Capture the cell that displays the provided text and extract its [x, y] central coordinate. 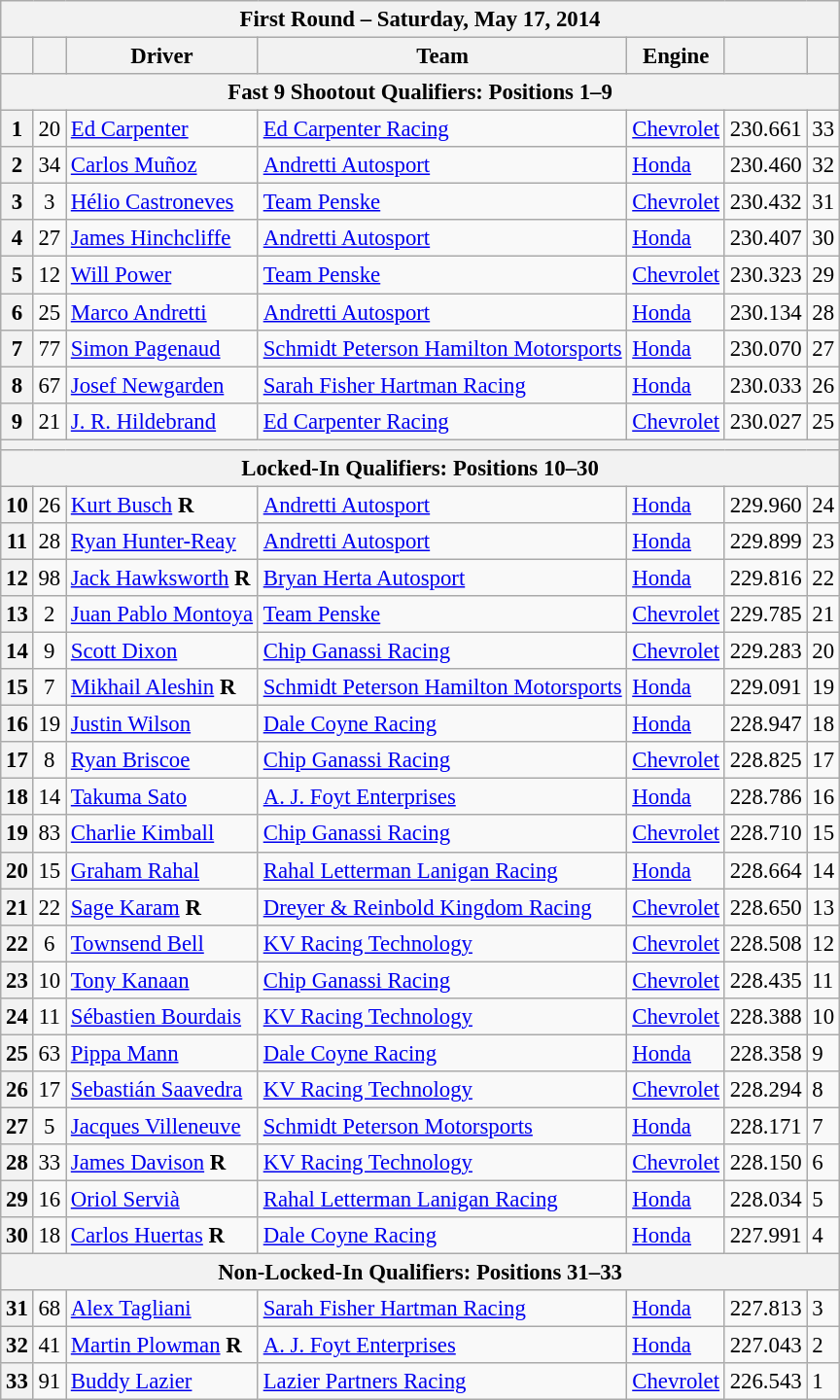
228.508 [766, 943]
230.070 [766, 348]
229.816 [766, 577]
Scott Dixon [162, 651]
Driver [162, 56]
67 [49, 385]
Hélio Castroneves [162, 202]
Pippa Mann [162, 1053]
Sébastien Bourdais [162, 1017]
Jacques Villeneuve [162, 1126]
41 [49, 1346]
Carlos Muñoz [162, 165]
Locked-In Qualifiers: Positions 10–30 [420, 469]
James Davison R [162, 1163]
230.033 [766, 385]
Ryan Hunter-Reay [162, 542]
First Round – Saturday, May 17, 2014 [420, 19]
226.543 [766, 1382]
Juan Pablo Montoya [162, 614]
77 [49, 348]
Jack Hawksworth R [162, 577]
228.294 [766, 1090]
Buddy Lazier [162, 1382]
229.283 [766, 651]
91 [49, 1382]
230.323 [766, 275]
Lazier Partners Racing [442, 1382]
Marco Andretti [162, 312]
Carlos Huertas R [162, 1236]
Townsend Bell [162, 943]
228.034 [766, 1200]
Alex Tagliani [162, 1309]
Graham Rahal [162, 870]
229.091 [766, 687]
227.991 [766, 1236]
230.407 [766, 238]
227.813 [766, 1309]
83 [49, 834]
63 [49, 1053]
229.899 [766, 542]
228.171 [766, 1126]
228.388 [766, 1017]
Mikhail Aleshin R [162, 687]
228.825 [766, 760]
228.435 [766, 980]
Schmidt Peterson Motorsports [442, 1126]
Takuma Sato [162, 797]
Dreyer & Reinbold Kingdom Racing [442, 907]
230.134 [766, 312]
Ed Carpenter [162, 129]
230.432 [766, 202]
229.960 [766, 505]
Team [442, 56]
228.358 [766, 1053]
228.710 [766, 834]
Tony Kanaan [162, 980]
228.947 [766, 724]
Sebastián Saavedra [162, 1090]
230.460 [766, 165]
Simon Pagenaud [162, 348]
230.661 [766, 129]
Bryan Herta Autosport [442, 577]
98 [49, 577]
J. R. Hildebrand [162, 421]
Martin Plowman R [162, 1346]
Engine [676, 56]
Sage Karam R [162, 907]
Non-Locked-In Qualifiers: Positions 31–33 [420, 1273]
228.664 [766, 870]
Oriol Servià [162, 1200]
Josef Newgarden [162, 385]
68 [49, 1309]
227.043 [766, 1346]
228.150 [766, 1163]
Ryan Briscoe [162, 760]
34 [49, 165]
Fast 9 Shootout Qualifiers: Positions 1–9 [420, 92]
230.027 [766, 421]
228.786 [766, 797]
Justin Wilson [162, 724]
229.785 [766, 614]
Charlie Kimball [162, 834]
James Hinchcliffe [162, 238]
Will Power [162, 275]
228.650 [766, 907]
Kurt Busch R [162, 505]
